For the text-containing cell, return its midpoint in [x, y] coordinate format. 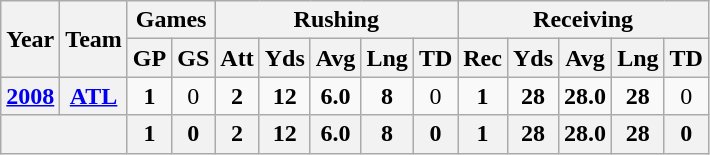
Games [170, 20]
Rushing [336, 20]
Team [94, 39]
Year [30, 39]
GS [194, 58]
2008 [30, 96]
Rec [483, 58]
Receiving [584, 20]
ATL [94, 96]
GP [149, 58]
Att [237, 58]
